Extract the (X, Y) coordinate from the center of the cell holding the provided text.  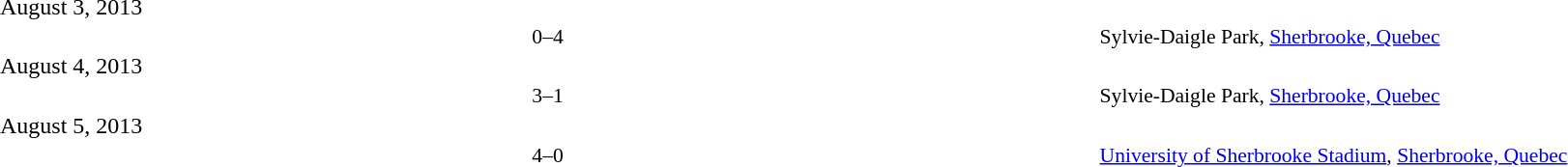
3–1 (547, 96)
0–4 (547, 37)
